Determine the [X, Y] coordinate at the center of the cell enclosing the given text.  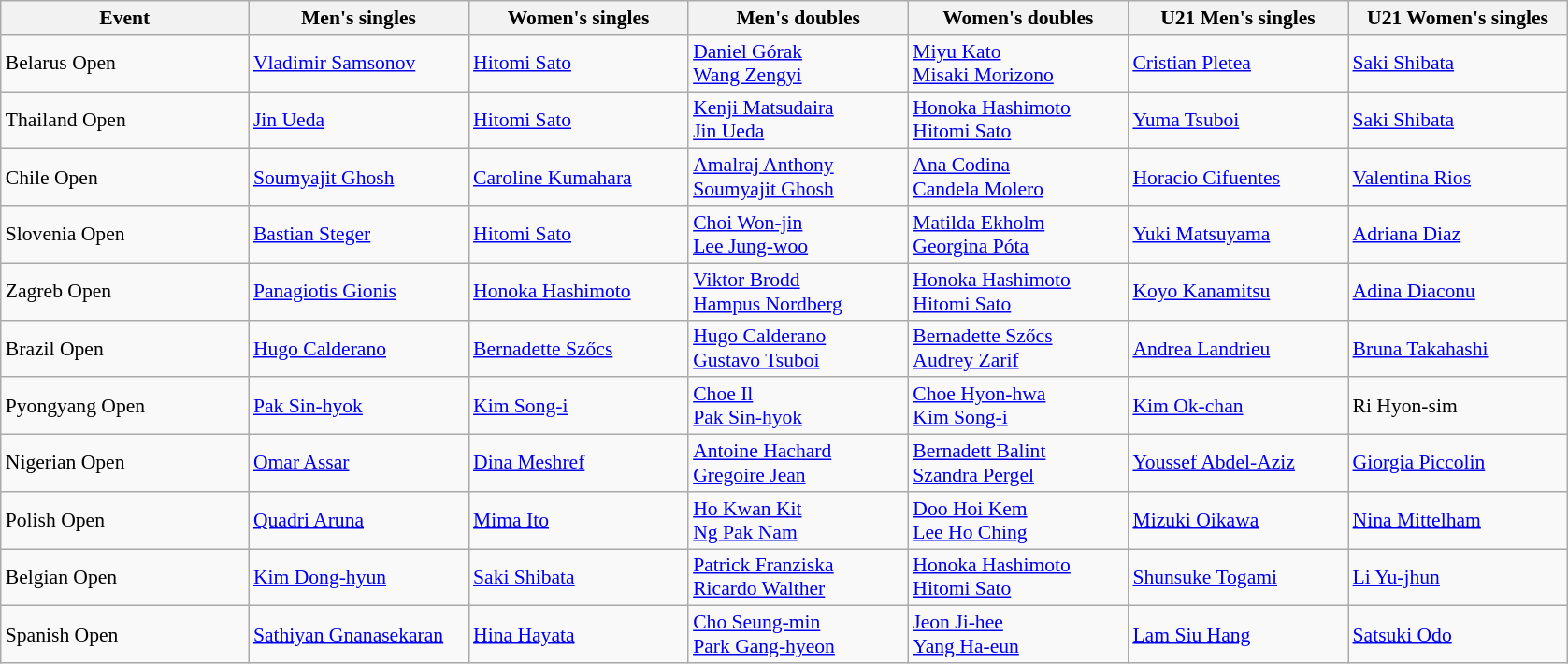
Pyongyang Open [125, 406]
Nina Mittelham [1459, 520]
Jin Ueda [359, 120]
Belgian Open [125, 578]
Valentina Rios [1459, 178]
Jeon Ji-hee Yang Ha-eun [1017, 634]
Daniel Górak Wang Zengyi [798, 64]
Youssef Abdel-Aziz [1238, 464]
Women's singles [578, 18]
Kim Ok-chan [1238, 406]
Satsuki Odo [1459, 634]
Horacio Cifuentes [1238, 178]
Hina Hayata [578, 634]
Yuma Tsuboi [1238, 120]
Ana Codina Candela Molero [1017, 178]
Mizuki Oikawa [1238, 520]
Cho Seung-min Park Gang-hyeon [798, 634]
Doo Hoi Kem Lee Ho Ching [1017, 520]
Polish Open [125, 520]
Kim Dong-hyun [359, 578]
Honoka Hashimoto [578, 292]
Soumyajit Ghosh [359, 178]
Antoine Hachard Gregoire Jean [798, 464]
Thailand Open [125, 120]
Patrick Franziska Ricardo Walther [798, 578]
Event [125, 18]
Bernadette Szőcs [578, 348]
Matilda Ekholm Georgina Póta [1017, 234]
Vladimir Samsonov [359, 64]
Adina Diaconu [1459, 292]
Pak Sin-hyok [359, 406]
Bernadett Balint Szandra Pergel [1017, 464]
Spanish Open [125, 634]
Miyu Kato Misaki Morizono [1017, 64]
Women's doubles [1017, 18]
Viktor Brodd Hampus Nordberg [798, 292]
Shunsuke Togami [1238, 578]
Kim Song-i [578, 406]
Caroline Kumahara [578, 178]
Slovenia Open [125, 234]
Nigerian Open [125, 464]
Hugo Calderano [359, 348]
Choi Won-jin Lee Jung-woo [798, 234]
Belarus Open [125, 64]
Bernadette Szőcs Audrey Zarif [1017, 348]
Dina Meshref [578, 464]
Omar Assar [359, 464]
Giorgia Piccolin [1459, 464]
Bruna Takahashi [1459, 348]
Quadri Aruna [359, 520]
Choe Il Pak Sin-hyok [798, 406]
Brazil Open [125, 348]
Amalraj Anthony Soumyajit Ghosh [798, 178]
Choe Hyon-hwa Kim Song-i [1017, 406]
Adriana Diaz [1459, 234]
Koyo Kanamitsu [1238, 292]
Ho Kwan Kit Ng Pak Nam [798, 520]
U21 Men's singles [1238, 18]
Lam Siu Hang [1238, 634]
Zagreb Open [125, 292]
Panagiotis Gionis [359, 292]
Chile Open [125, 178]
Men's doubles [798, 18]
Mima Ito [578, 520]
Li Yu-jhun [1459, 578]
Andrea Landrieu [1238, 348]
Hugo Calderano Gustavo Tsuboi [798, 348]
Men's singles [359, 18]
Cristian Pletea [1238, 64]
Sathiyan Gnanasekaran [359, 634]
U21 Women's singles [1459, 18]
Yuki Matsuyama [1238, 234]
Bastian Steger [359, 234]
Ri Hyon-sim [1459, 406]
Kenji Matsudaira Jin Ueda [798, 120]
